Capture the cell that displays the provided text and extract its (x, y) central coordinate. 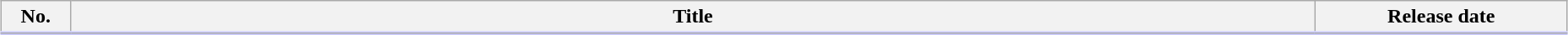
No. (35, 17)
Title (693, 17)
Release date (1441, 17)
